Search for the cell housing the specified text and yield its [x, y] center coordinate. 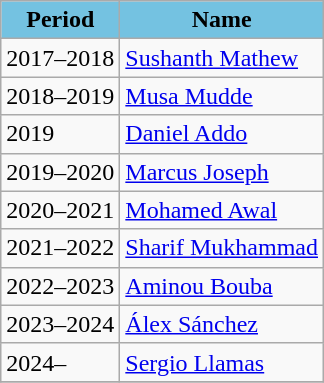
Álex Sánchez [222, 324]
Sergio Llamas [222, 362]
Period [60, 20]
2021–2022 [60, 248]
2022–2023 [60, 286]
2024– [60, 362]
Aminou Bouba [222, 286]
Sharif Mukhammad [222, 248]
2017–2018 [60, 58]
Sushanth Mathew [222, 58]
Name [222, 20]
Musa Mudde [222, 96]
Mohamed Awal [222, 210]
2018–2019 [60, 96]
Marcus Joseph [222, 172]
2019 [60, 134]
2019–2020 [60, 172]
2023–2024 [60, 324]
Daniel Addo [222, 134]
2020–2021 [60, 210]
